Return the (X, Y) coordinate for the center point of the cell that contains the specified text.  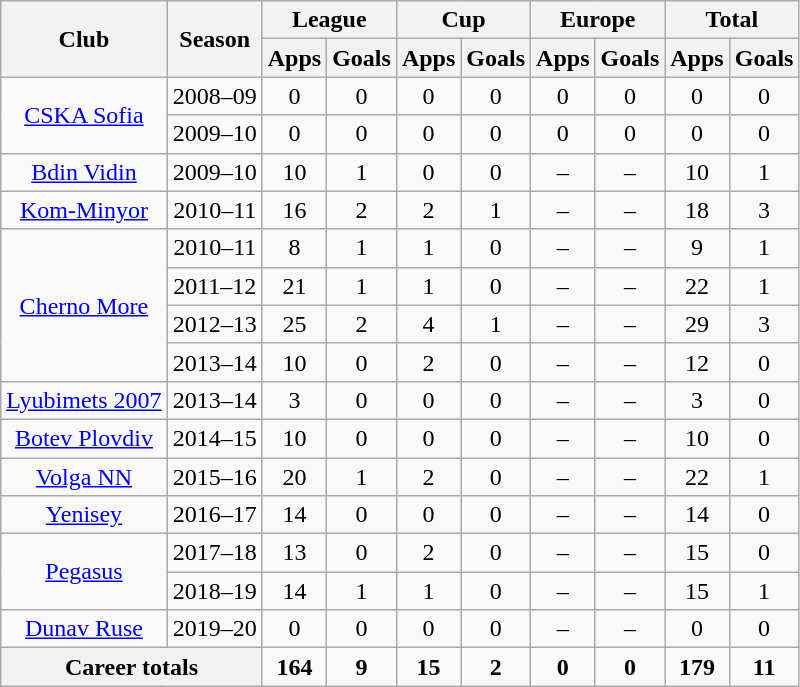
20 (294, 477)
2015–16 (214, 477)
16 (294, 210)
Cherno More (84, 305)
Lyubimets 2007 (84, 400)
Season (214, 39)
2018–19 (214, 591)
2008–09 (214, 96)
8 (294, 248)
Dunav Ruse (84, 629)
League (329, 20)
21 (294, 286)
13 (294, 553)
18 (697, 210)
Yenisey (84, 515)
12 (697, 362)
2019–20 (214, 629)
Career totals (132, 667)
2016–17 (214, 515)
2017–18 (214, 553)
25 (294, 324)
CSKA Sofia (84, 115)
Club (84, 39)
Cup (463, 20)
Kom-Minyor (84, 210)
2014–15 (214, 438)
179 (697, 667)
164 (294, 667)
Europe (598, 20)
4 (428, 324)
Pegasus (84, 572)
11 (764, 667)
Botev Plovdiv (84, 438)
29 (697, 324)
Volga NN (84, 477)
2012–13 (214, 324)
Total (732, 20)
2011–12 (214, 286)
Bdin Vidin (84, 172)
